Return (x, y) of the center of cell containing provided text 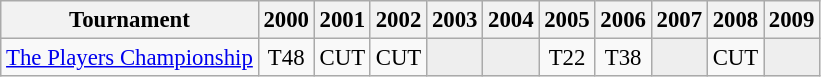
2006 (623, 20)
2008 (735, 20)
2007 (679, 20)
2003 (455, 20)
T38 (623, 58)
2000 (286, 20)
2009 (792, 20)
Tournament (130, 20)
T48 (286, 58)
T22 (567, 58)
2002 (398, 20)
2004 (511, 20)
2001 (342, 20)
The Players Championship (130, 58)
2005 (567, 20)
